Scan for the cell matching the given text and deliver its (x, y) coordinate at center. 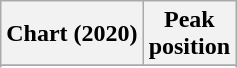
Chart (2020) (72, 34)
Peakposition (189, 34)
